From the cell containing the given text, extract its center point as [X, Y] coordinate. 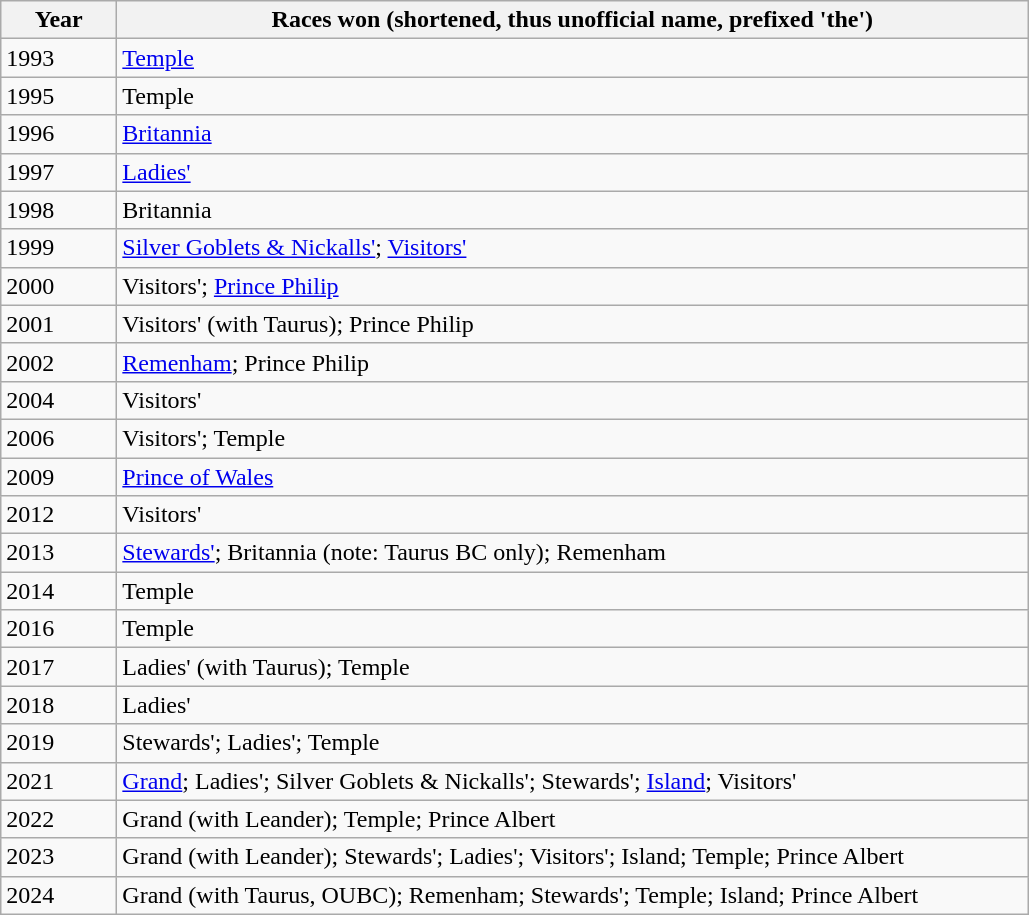
2016 [59, 629]
2004 [59, 400]
Visitors'; Prince Philip [572, 286]
Grand (with Taurus, OUBC); Remenham; Stewards'; Temple; Island; Prince Albert [572, 895]
1995 [59, 96]
2017 [59, 667]
Stewards'; Britannia (note: Taurus BC only); Remenham [572, 553]
Grand; Ladies'; Silver Goblets & Nickalls'; Stewards'; Island; Visitors' [572, 781]
1999 [59, 248]
2021 [59, 781]
Silver Goblets & Nickalls'; Visitors' [572, 248]
2002 [59, 362]
1998 [59, 210]
2000 [59, 286]
2009 [59, 477]
Stewards'; Ladies'; Temple [572, 743]
Grand (with Leander); Temple; Prince Albert [572, 819]
Remenham; Prince Philip [572, 362]
Visitors' (with Taurus); Prince Philip [572, 324]
1997 [59, 172]
2001 [59, 324]
2013 [59, 553]
2019 [59, 743]
Visitors'; Temple [572, 438]
Prince of Wales [572, 477]
2023 [59, 857]
2022 [59, 819]
Races won (shortened, thus unofficial name, prefixed 'the') [572, 20]
2006 [59, 438]
2018 [59, 705]
Year [59, 20]
1996 [59, 134]
1993 [59, 58]
2012 [59, 515]
Grand (with Leander); Stewards'; Ladies'; Visitors'; Island; Temple; Prince Albert [572, 857]
Ladies' (with Taurus); Temple [572, 667]
2024 [59, 895]
2014 [59, 591]
